Identify which cell holds the provided text, then report its [X, Y] central coordinate. 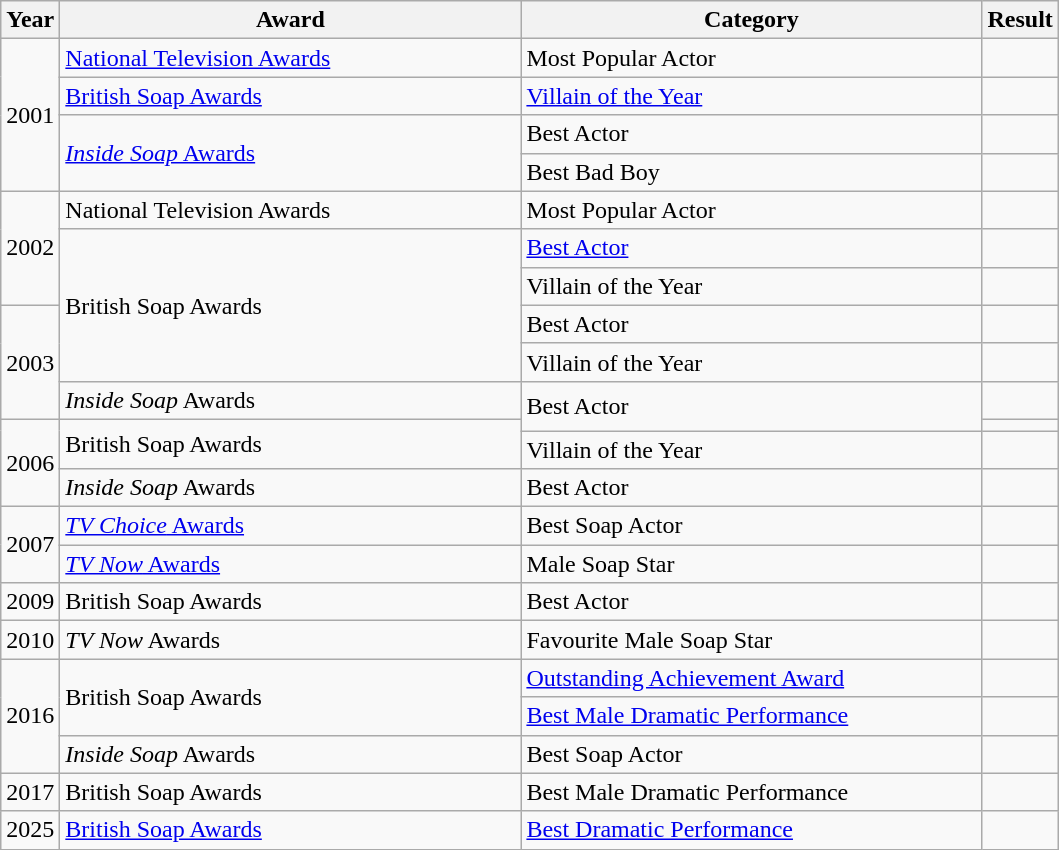
Best Bad Boy [752, 172]
2010 [30, 640]
2009 [30, 602]
2017 [30, 792]
2016 [30, 716]
TV Choice Awards [290, 526]
Year [30, 20]
2007 [30, 545]
Award [290, 20]
2025 [30, 830]
2002 [30, 248]
2006 [30, 462]
Male Soap Star [752, 564]
2003 [30, 362]
Best Dramatic Performance [752, 830]
Outstanding Achievement Award [752, 678]
Favourite Male Soap Star [752, 640]
Result [1020, 20]
2001 [30, 115]
Category [752, 20]
